Capture the cell that displays the provided text and extract its (x, y) central coordinate. 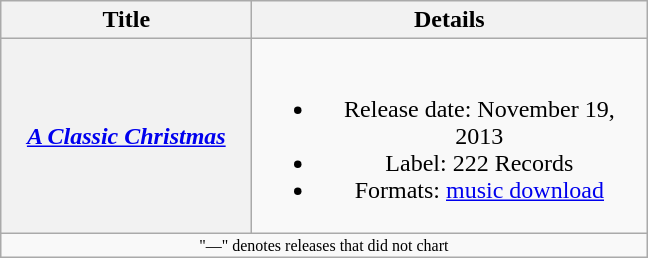
Title (126, 20)
Release date: November 19, 2013Label: 222 RecordsFormats: music download (450, 136)
A Classic Christmas (126, 136)
"—" denotes releases that did not chart (324, 245)
Details (450, 20)
